For the text-containing cell, return its midpoint in (x, y) coordinate format. 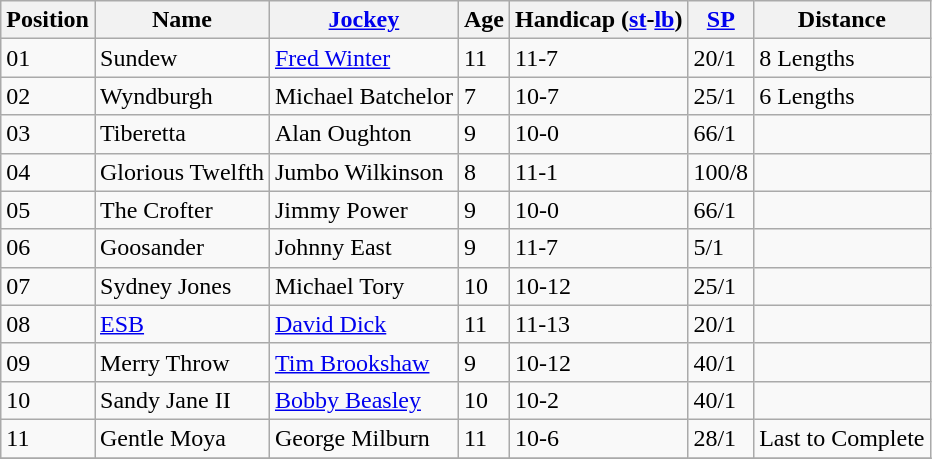
Jumbo Wilkinson (364, 172)
Gentle Moya (182, 438)
The Crofter (182, 210)
Jimmy Power (364, 210)
28/1 (721, 438)
10-2 (598, 400)
8 Lengths (842, 58)
04 (48, 172)
Bobby Beasley (364, 400)
Michael Batchelor (364, 96)
Distance (842, 20)
Merry Throw (182, 362)
7 (484, 96)
Goosander (182, 248)
Age (484, 20)
Alan Oughton (364, 134)
Last to Complete (842, 438)
11-1 (598, 172)
08 (48, 324)
09 (48, 362)
Johnny East (364, 248)
Glorious Twelfth (182, 172)
Sundew (182, 58)
10-7 (598, 96)
01 (48, 58)
Name (182, 20)
George Milburn (364, 438)
Michael Tory (364, 286)
02 (48, 96)
06 (48, 248)
Tim Brookshaw (364, 362)
Fred Winter (364, 58)
David Dick (364, 324)
8 (484, 172)
Handicap (st-lb) (598, 20)
Sydney Jones (182, 286)
11-13 (598, 324)
5/1 (721, 248)
05 (48, 210)
100/8 (721, 172)
Tiberetta (182, 134)
Jockey (364, 20)
SP (721, 20)
10-6 (598, 438)
ESB (182, 324)
07 (48, 286)
Sandy Jane II (182, 400)
Wyndburgh (182, 96)
Position (48, 20)
03 (48, 134)
6 Lengths (842, 96)
